Extract the (x, y) coordinate from the center of the cell holding the provided text.  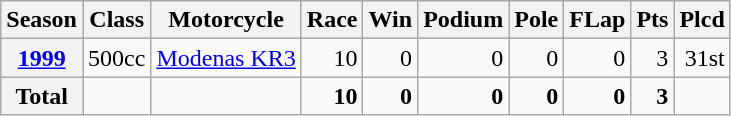
Race (332, 20)
Plcd (702, 20)
Win (390, 20)
Season (42, 20)
Pole (536, 20)
Total (42, 96)
Podium (464, 20)
Class (116, 20)
Pts (652, 20)
Motorcycle (226, 20)
1999 (42, 58)
500cc (116, 58)
Modenas KR3 (226, 58)
31st (702, 58)
FLap (598, 20)
